Find where the given text appears and provide that cell's center as [x, y] coordinate. 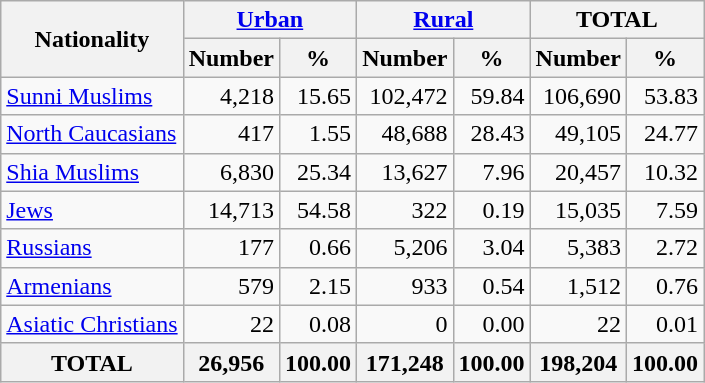
5,383 [578, 248]
0.19 [492, 210]
5,206 [405, 248]
Rural [444, 20]
1,512 [578, 286]
102,472 [405, 96]
6,830 [231, 172]
2.72 [664, 248]
Russians [92, 248]
Armenians [92, 286]
933 [405, 286]
579 [231, 286]
Asiatic Christians [92, 324]
Shia Muslims [92, 172]
59.84 [492, 96]
0.08 [318, 324]
14,713 [231, 210]
0.00 [492, 324]
48,688 [405, 134]
28.43 [492, 134]
7.59 [664, 210]
0.01 [664, 324]
198,204 [578, 362]
4,218 [231, 96]
1.55 [318, 134]
26,956 [231, 362]
North Caucasians [92, 134]
417 [231, 134]
49,105 [578, 134]
25.34 [318, 172]
3.04 [492, 248]
Nationality [92, 39]
322 [405, 210]
171,248 [405, 362]
0.66 [318, 248]
Jews [92, 210]
13,627 [405, 172]
2.15 [318, 286]
Urban [270, 20]
24.77 [664, 134]
15.65 [318, 96]
0 [405, 324]
106,690 [578, 96]
0.76 [664, 286]
0.54 [492, 286]
54.58 [318, 210]
7.96 [492, 172]
177 [231, 248]
10.32 [664, 172]
53.83 [664, 96]
15,035 [578, 210]
20,457 [578, 172]
Sunni Muslims [92, 96]
